Search for the cell housing the specified text and yield its [x, y] center coordinate. 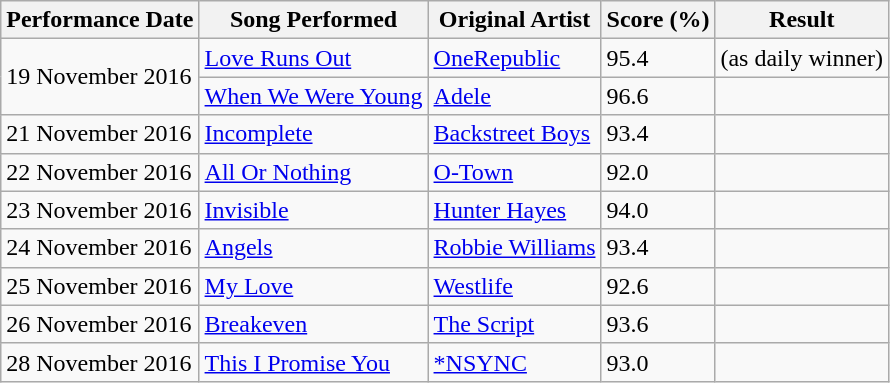
21 November 2016 [100, 134]
92.0 [658, 172]
Adele [514, 96]
94.0 [658, 210]
*NSYNC [514, 362]
26 November 2016 [100, 324]
(as daily winner) [802, 58]
Robbie Williams [514, 248]
22 November 2016 [100, 172]
24 November 2016 [100, 248]
25 November 2016 [100, 286]
95.4 [658, 58]
My Love [314, 286]
Score (%) [658, 20]
Westlife [514, 286]
96.6 [658, 96]
Song Performed [314, 20]
93.6 [658, 324]
The Script [514, 324]
28 November 2016 [100, 362]
OneRepublic [514, 58]
Angels [314, 248]
93.0 [658, 362]
Breakeven [314, 324]
Invisible [314, 210]
Backstreet Boys [514, 134]
92.6 [658, 286]
23 November 2016 [100, 210]
Incomplete [314, 134]
O-Town [514, 172]
Love Runs Out [314, 58]
Performance Date [100, 20]
Hunter Hayes [514, 210]
Original Artist [514, 20]
All Or Nothing [314, 172]
Result [802, 20]
When We Were Young [314, 96]
This I Promise You [314, 362]
19 November 2016 [100, 77]
